Locate the cell with the specified text and output its (x, y) center coordinate. 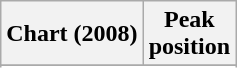
Chart (2008) (72, 34)
Peakposition (189, 34)
